Pinpoint the cell where the given text exists, returning its [X, Y] midpoint coordinate. 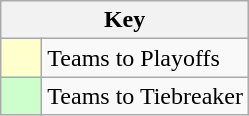
Key [125, 20]
Teams to Tiebreaker [146, 96]
Teams to Playoffs [146, 58]
